Locate the cell with the specified text and output its [X, Y] center coordinate. 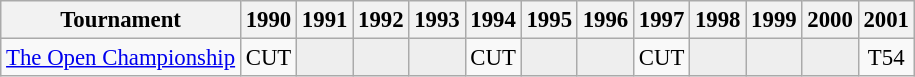
T54 [886, 58]
1998 [718, 20]
2001 [886, 20]
1991 [325, 20]
1996 [605, 20]
2000 [830, 20]
1995 [549, 20]
Tournament [121, 20]
1999 [774, 20]
1994 [493, 20]
1992 [381, 20]
1990 [268, 20]
1993 [437, 20]
The Open Championship [121, 58]
1997 [661, 20]
